For the text-containing cell, return its midpoint in (X, Y) coordinate format. 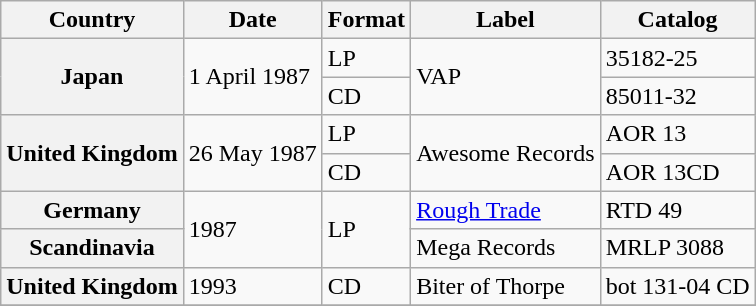
MRLP 3088 (678, 248)
26 May 1987 (252, 153)
Label (506, 20)
35182-25 (678, 58)
RTD 49 (678, 210)
Mega Records (506, 248)
bot 131-04 CD (678, 286)
Country (92, 20)
AOR 13 (678, 134)
1 April 1987 (252, 77)
85011-32 (678, 96)
VAP (506, 77)
AOR 13CD (678, 172)
Awesome Records (506, 153)
Scandinavia (92, 248)
Date (252, 20)
Japan (92, 77)
1993 (252, 286)
Rough Trade (506, 210)
Format (366, 20)
1987 (252, 229)
Germany (92, 210)
Biter of Thorpe (506, 286)
Catalog (678, 20)
